Capture the cell that displays the provided text and extract its [X, Y] central coordinate. 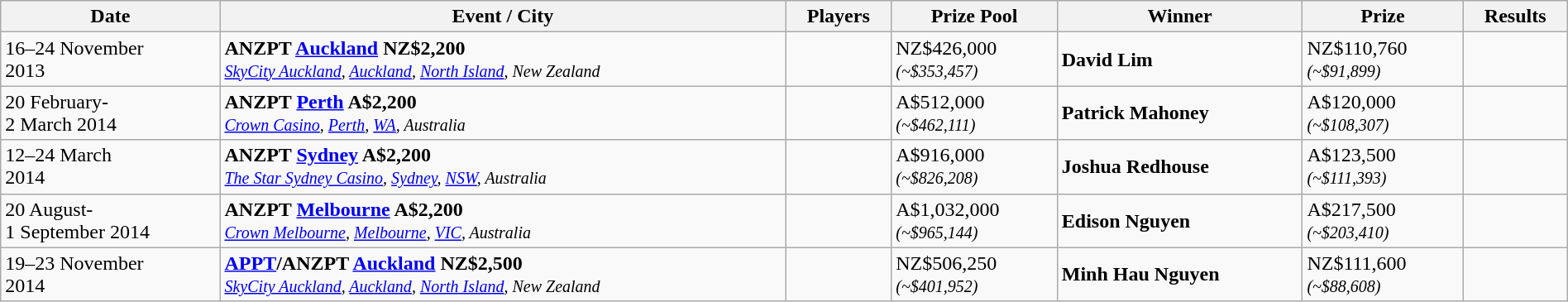
Prize Pool [974, 17]
20 August-1 September 2014 [111, 220]
Joshua Redhouse [1179, 167]
A$123,500(~$111,393) [1383, 167]
APPT/ANZPT Auckland NZ$2,500SkyCity Auckland, Auckland, North Island, New Zealand [503, 275]
ANZPT Perth A$2,200Crown Casino, Perth, WA, Australia [503, 113]
NZ$110,760(~$91,899) [1383, 60]
A$1,032,000(~$965,144) [974, 220]
ANZPT Auckland NZ$2,200SkyCity Auckland, Auckland, North Island, New Zealand [503, 60]
12–24 March2014 [111, 167]
16–24 November2013 [111, 60]
Event / City [503, 17]
A$512,000(~$462,111) [974, 113]
Results [1515, 17]
Minh Hau Nguyen [1179, 275]
Winner [1179, 17]
David Lim [1179, 60]
ANZPT Sydney A$2,200The Star Sydney Casino, Sydney, NSW, Australia [503, 167]
19–23 November2014 [111, 275]
NZ$111,600(~$88,608) [1383, 275]
A$916,000(~$826,208) [974, 167]
NZ$426,000(~$353,457) [974, 60]
Players [839, 17]
A$120,000(~$108,307) [1383, 113]
ANZPT Melbourne A$2,200Crown Melbourne, Melbourne, VIC, Australia [503, 220]
NZ$506,250(~$401,952) [974, 275]
Patrick Mahoney [1179, 113]
Date [111, 17]
A$217,500(~$203,410) [1383, 220]
Prize [1383, 17]
20 February-2 March 2014 [111, 113]
Edison Nguyen [1179, 220]
